Return the (X, Y) coordinate for the center point of the cell that contains the specified text.  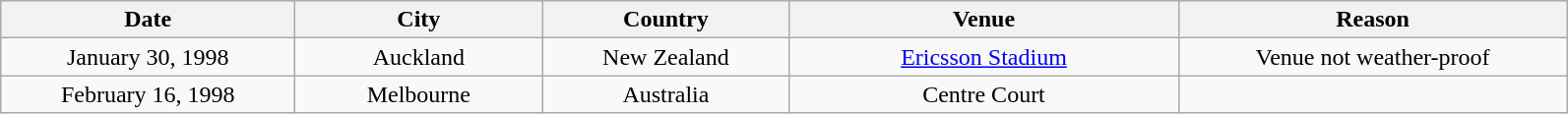
New Zealand (665, 57)
Reason (1372, 20)
Date (148, 20)
Venue (984, 20)
Venue not weather-proof (1372, 57)
Melbourne (419, 94)
January 30, 1998 (148, 57)
Country (665, 20)
City (419, 20)
Centre Court (984, 94)
Australia (665, 94)
Ericsson Stadium (984, 57)
Auckland (419, 57)
February 16, 1998 (148, 94)
